Provide the (X, Y) coordinate of the cell's center where the given text is located.  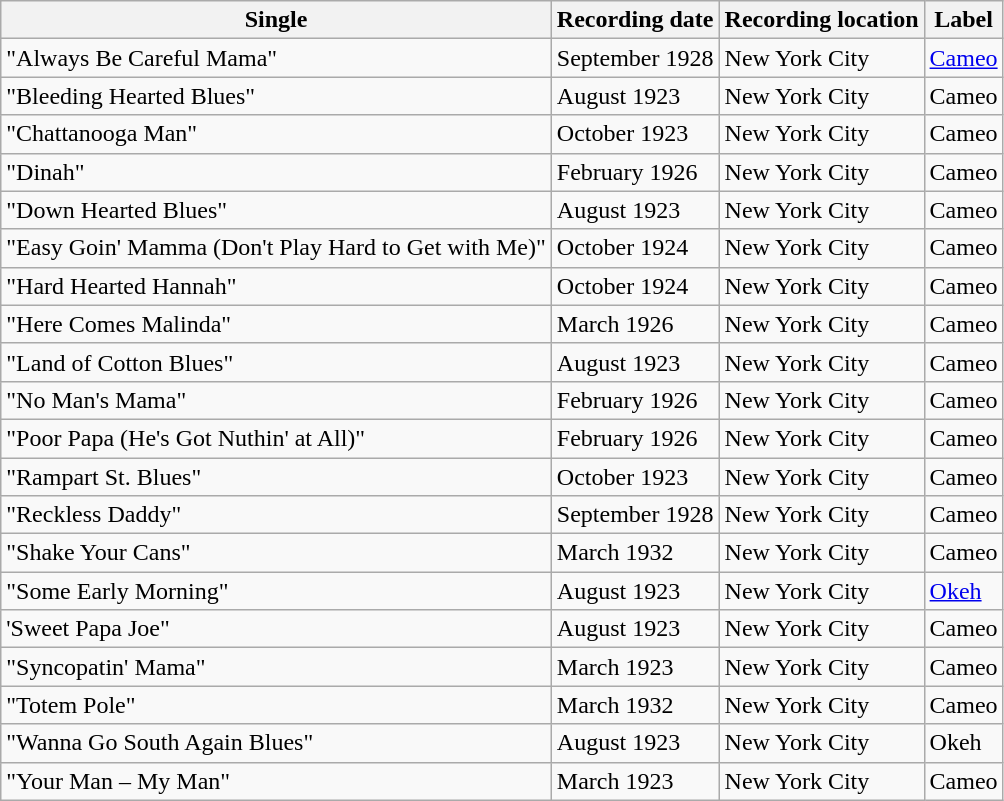
"Syncopatin' Mama" (276, 667)
Recording date (635, 20)
Recording location (822, 20)
"Totem Pole" (276, 705)
"Your Man – My Man" (276, 781)
"Shake Your Cans" (276, 553)
March 1926 (635, 324)
"Bleeding Hearted Blues" (276, 96)
"Wanna Go South Again Blues" (276, 743)
"Poor Papa (He's Got Nuthin' at All)" (276, 438)
"Easy Goin' Mamma (Don't Play Hard to Get with Me)" (276, 248)
"Dinah" (276, 172)
"Rampart St. Blues" (276, 477)
"Some Early Morning" (276, 591)
"No Man's Mama" (276, 400)
"Land of Cotton Blues" (276, 362)
"Here Comes Malinda" (276, 324)
"Hard Hearted Hannah" (276, 286)
"Always Be Careful Mama" (276, 58)
"Reckless Daddy" (276, 515)
"Down Hearted Blues" (276, 210)
Single (276, 20)
'Sweet Papa Joe" (276, 629)
Label (964, 20)
"Chattanooga Man" (276, 134)
